Detect which cell encompasses the target text, then output its [X, Y] center coordinate. 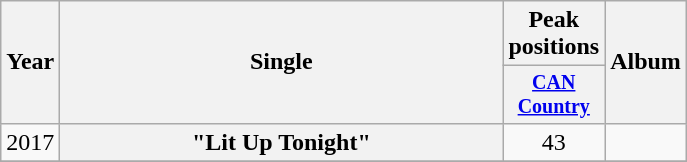
Single [282, 62]
Year [30, 62]
43 [554, 142]
CAN Country [554, 94]
Peak positions [554, 34]
"Lit Up Tonight" [282, 142]
Album [646, 62]
2017 [30, 142]
